Identify which cell holds the provided text, then report its [x, y] central coordinate. 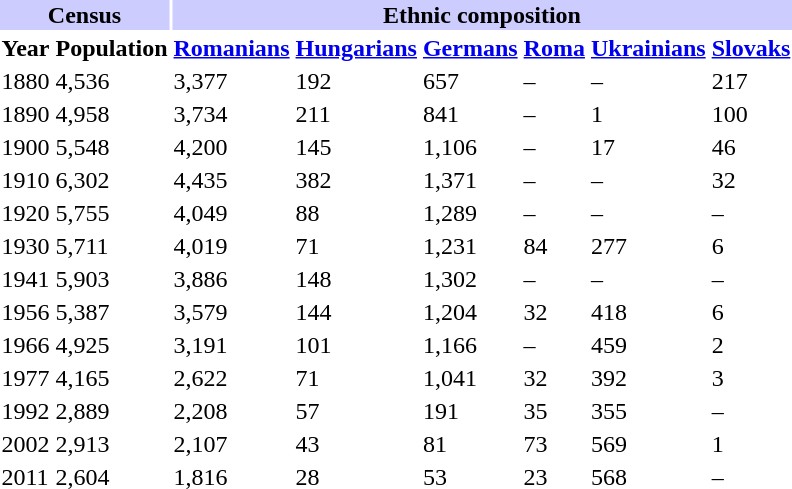
277 [648, 246]
1,231 [470, 246]
2,107 [232, 444]
1992 [26, 411]
1920 [26, 213]
101 [356, 345]
1,204 [470, 312]
2,913 [112, 444]
392 [648, 378]
1,106 [470, 147]
2,208 [232, 411]
4,019 [232, 246]
Population [112, 48]
4,536 [112, 81]
1,166 [470, 345]
Ukrainians [648, 48]
5,903 [112, 279]
Slovaks [751, 48]
1,302 [470, 279]
4,200 [232, 147]
84 [554, 246]
4,958 [112, 114]
3,886 [232, 279]
841 [470, 114]
2,889 [112, 411]
1910 [26, 180]
217 [751, 81]
355 [648, 411]
17 [648, 147]
1930 [26, 246]
Census [84, 15]
43 [356, 444]
4,435 [232, 180]
1,371 [470, 180]
148 [356, 279]
2 [751, 345]
569 [648, 444]
1900 [26, 147]
Hungarians [356, 48]
1966 [26, 345]
4,925 [112, 345]
145 [356, 147]
2002 [26, 444]
4,165 [112, 378]
1977 [26, 378]
1941 [26, 279]
382 [356, 180]
144 [356, 312]
Year [26, 48]
35 [554, 411]
Romanians [232, 48]
Ethnic composition [482, 15]
459 [648, 345]
81 [470, 444]
4,049 [232, 213]
Roma [554, 48]
1890 [26, 114]
57 [356, 411]
5,755 [112, 213]
3,377 [232, 81]
46 [751, 147]
88 [356, 213]
3,191 [232, 345]
5,548 [112, 147]
1,041 [470, 378]
191 [470, 411]
657 [470, 81]
1880 [26, 81]
1,289 [470, 213]
5,387 [112, 312]
1956 [26, 312]
211 [356, 114]
73 [554, 444]
3 [751, 378]
418 [648, 312]
5,711 [112, 246]
3,734 [232, 114]
192 [356, 81]
2,622 [232, 378]
3,579 [232, 312]
100 [751, 114]
Germans [470, 48]
6,302 [112, 180]
